Output the [X, Y] coordinate of the center of the cell containing the given text.  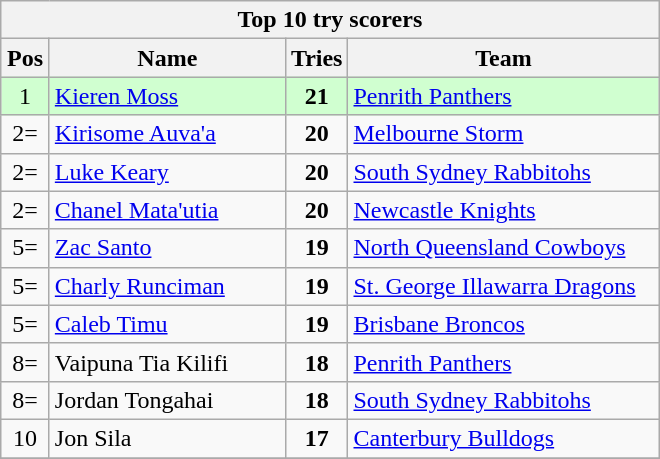
Charly Runciman [167, 286]
Vaipuna Tia Kilifi [167, 362]
Chanel Mata'utia [167, 210]
Kieren Moss [167, 96]
1 [26, 96]
17 [316, 438]
Melbourne Storm [504, 134]
Newcastle Knights [504, 210]
Kirisome Auva'a [167, 134]
Pos [26, 58]
10 [26, 438]
Zac Santo [167, 248]
St. George Illawarra Dragons [504, 286]
North Queensland Cowboys [504, 248]
Luke Keary [167, 172]
Tries [316, 58]
Caleb Timu [167, 324]
Jon Sila [167, 438]
Top 10 try scorers [330, 20]
Jordan Tongahai [167, 400]
Team [504, 58]
Brisbane Broncos [504, 324]
Canterbury Bulldogs [504, 438]
21 [316, 96]
Name [167, 58]
